Detect which cell encompasses the target text, then output its [x, y] center coordinate. 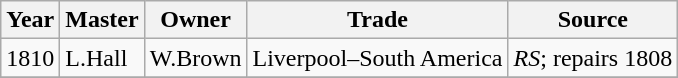
W.Brown [196, 58]
Owner [196, 20]
Master [102, 20]
Trade [378, 20]
Year [30, 20]
Liverpool–South America [378, 58]
RS; repairs 1808 [593, 58]
L.Hall [102, 58]
Source [593, 20]
1810 [30, 58]
